Locate the cell with the specified text and output its [x, y] center coordinate. 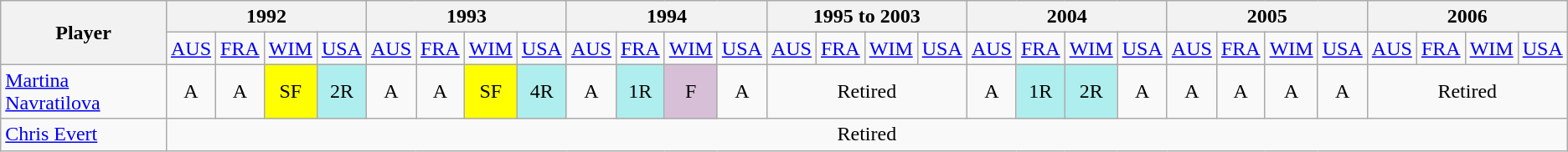
1992 [266, 17]
4R [541, 92]
2006 [1467, 17]
Martina Navratilova [84, 92]
1995 to 2003 [866, 17]
Player [84, 33]
Chris Evert [84, 134]
2004 [1067, 17]
F [690, 92]
1993 [466, 17]
1994 [667, 17]
2005 [1266, 17]
